For the text-containing cell, return its midpoint in [X, Y] coordinate format. 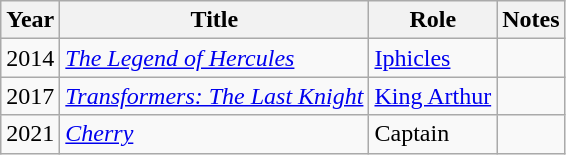
2021 [30, 134]
Iphicles [433, 58]
2017 [30, 96]
Cherry [214, 134]
2014 [30, 58]
The Legend of Hercules [214, 58]
Title [214, 20]
Notes [531, 20]
Year [30, 20]
Captain [433, 134]
Role [433, 20]
Transformers: The Last Knight [214, 96]
King Arthur [433, 96]
